Determine the (X, Y) coordinate at the center of the cell enclosing the given text.  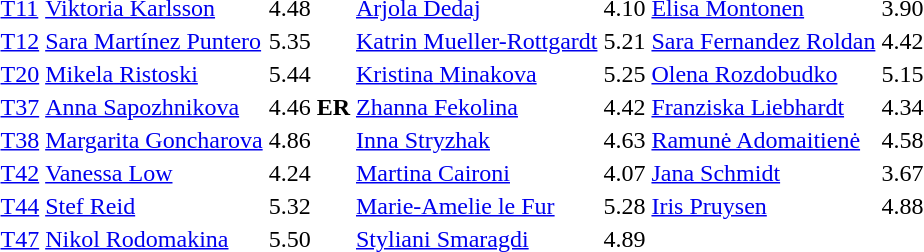
Katrin Mueller-Rottgardt (476, 41)
Inna Stryzhak (476, 140)
Zhanna Fekolina (476, 107)
5.32 (309, 206)
Jana Schmidt (764, 173)
Marie-Amelie le Fur (476, 206)
Anna Sapozhnikova (154, 107)
Stef Reid (154, 206)
5.35 (309, 41)
4.42 (624, 107)
Sara Martínez Puntero (154, 41)
Vanessa Low (154, 173)
4.24 (309, 173)
Mikela Ristoski (154, 74)
5.25 (624, 74)
Franziska Liebhardt (764, 107)
Ramunė Adomaitienė (764, 140)
5.28 (624, 206)
Olena Rozdobudko (764, 74)
4.86 (309, 140)
4.63 (624, 140)
Kristina Minakova (476, 74)
4.46 ER (309, 107)
Margarita Goncharova (154, 140)
Martina Caironi (476, 173)
5.21 (624, 41)
Iris Pruysen (764, 206)
Sara Fernandez Roldan (764, 41)
5.44 (309, 74)
4.07 (624, 173)
